Pinpoint the cell where the given text exists, returning its (X, Y) midpoint coordinate. 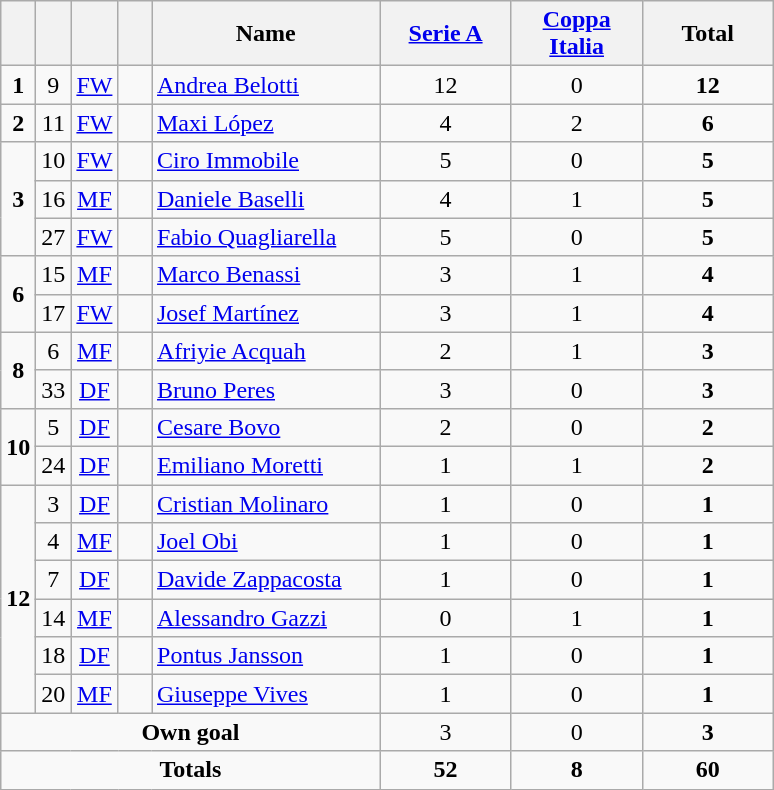
7 (54, 580)
Davide Zappacosta (266, 580)
27 (54, 237)
14 (54, 618)
16 (54, 199)
11 (54, 123)
Name (266, 34)
Bruno Peres (266, 389)
Fabio Quagliarella (266, 237)
20 (54, 694)
Cesare Bovo (266, 427)
Josef Martínez (266, 313)
Serie A (446, 34)
60 (708, 770)
Andrea Belotti (266, 85)
Own goal (190, 732)
Maxi López (266, 123)
9 (54, 85)
Total (708, 34)
18 (54, 656)
Alessandro Gazzi (266, 618)
Totals (190, 770)
24 (54, 465)
17 (54, 313)
Coppa Italia (576, 34)
Daniele Baselli (266, 199)
Cristian Molinaro (266, 503)
Joel Obi (266, 542)
Ciro Immobile (266, 161)
33 (54, 389)
Emiliano Moretti (266, 465)
Giuseppe Vives (266, 694)
15 (54, 275)
Marco Benassi (266, 275)
52 (446, 770)
Pontus Jansson (266, 656)
Afriyie Acquah (266, 351)
